Determine the (X, Y) coordinate at the center of the cell enclosing the given text.  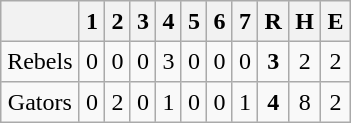
E (336, 21)
Gators (40, 102)
5 (194, 21)
8 (305, 102)
6 (220, 21)
Rebels (40, 61)
7 (245, 21)
R (274, 21)
H (305, 21)
